Scan for the cell matching the given text and deliver its (X, Y) coordinate at center. 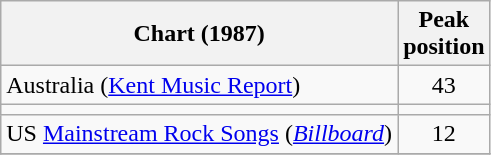
Peakposition (444, 34)
12 (444, 134)
US Mainstream Rock Songs (Billboard) (200, 134)
Chart (1987) (200, 34)
43 (444, 85)
Australia (Kent Music Report) (200, 85)
